Determine the [X, Y] coordinate at the center of the cell enclosing the given text.  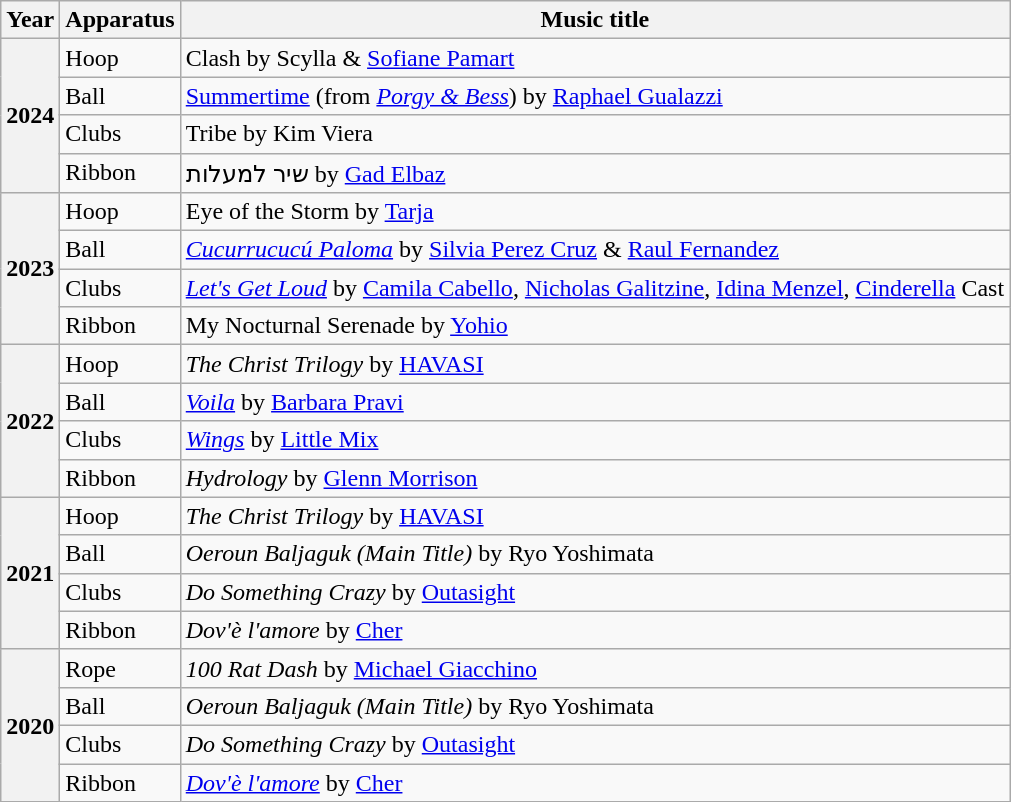
2022 [30, 421]
2020 [30, 725]
Music title [594, 20]
שיר למעלות by Gad Elbaz [594, 173]
Cucurrucucú Paloma by Silvia Perez Cruz & Raul Fernandez [594, 250]
100 Rat Dash by Michael Giacchino [594, 668]
2023 [30, 269]
Hydrology by Glenn Morrison [594, 478]
Summertime (from Porgy & Bess) by Raphael Gualazzi [594, 96]
Year [30, 20]
Apparatus [120, 20]
My Nocturnal Serenade by Yohio [594, 326]
Eye of the Storm by Tarja [594, 212]
Clash by Scylla & Sofiane Pamart [594, 58]
Voila by Barbara Pravi [594, 402]
Let's Get Loud by Camila Cabello, Nicholas Galitzine, Idina Menzel, Cinderella Cast [594, 288]
Wings by Little Mix [594, 440]
2021 [30, 573]
Tribe by Kim Viera [594, 134]
2024 [30, 116]
Rope [120, 668]
